Extract the [X, Y] coordinate from the center of the cell holding the provided text.  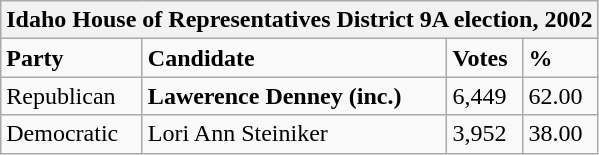
Lawerence Denney (inc.) [294, 96]
62.00 [560, 96]
Lori Ann Steiniker [294, 134]
Party [72, 58]
6,449 [485, 96]
Republican [72, 96]
38.00 [560, 134]
Candidate [294, 58]
% [560, 58]
Democratic [72, 134]
Votes [485, 58]
3,952 [485, 134]
Idaho House of Representatives District 9A election, 2002 [300, 20]
